Capture the cell that displays the provided text and extract its [X, Y] central coordinate. 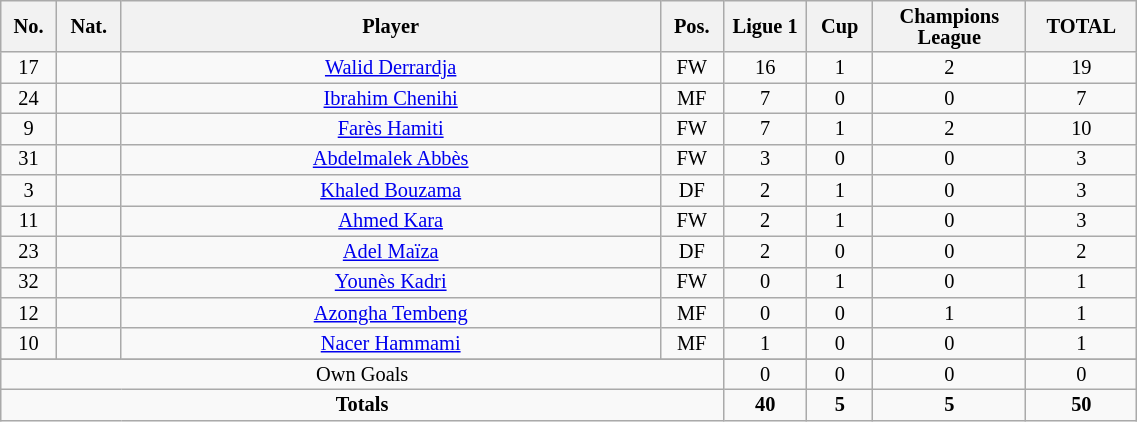
24 [29, 98]
TOTAL [1082, 26]
Younès Kadri [390, 282]
19 [1082, 68]
32 [29, 282]
Abdelmalek Abbès [390, 160]
Own Goals [362, 374]
Totals [362, 404]
Pos. [692, 26]
Cup [840, 26]
Nacer Hammami [390, 344]
12 [29, 312]
23 [29, 252]
Walid Derrardja [390, 68]
Ligue 1 [764, 26]
No. [29, 26]
11 [29, 220]
Adel Maïza [390, 252]
Player [390, 26]
50 [1082, 404]
Champions League [950, 26]
Ibrahim Chenihi [390, 98]
Ahmed Kara [390, 220]
17 [29, 68]
40 [764, 404]
Farès Hamiti [390, 128]
9 [29, 128]
Nat. [88, 26]
16 [764, 68]
Azongha Tembeng [390, 312]
31 [29, 160]
Khaled Bouzama [390, 190]
